Capture the cell that displays the provided text and extract its (X, Y) central coordinate. 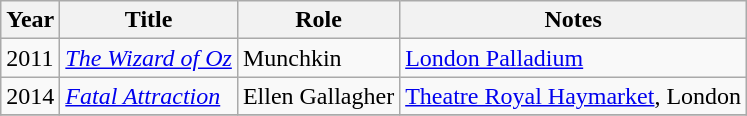
Notes (574, 20)
Ellen Gallagher (318, 96)
2014 (30, 96)
Year (30, 20)
Role (318, 20)
Munchkin (318, 58)
London Palladium (574, 58)
2011 (30, 58)
Title (149, 20)
The Wizard of Oz (149, 58)
Theatre Royal Haymarket, London (574, 96)
Fatal Attraction (149, 96)
